From the cell containing the given text, extract its center point as (x, y) coordinate. 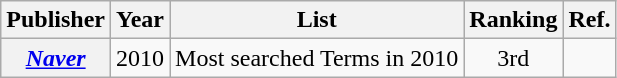
Ranking (514, 20)
Naver (56, 58)
Publisher (56, 20)
List (317, 20)
2010 (140, 58)
Year (140, 20)
Ref. (590, 20)
Most searched Terms in 2010 (317, 58)
3rd (514, 58)
